Extract the (x, y) coordinate from the center of the cell holding the provided text.  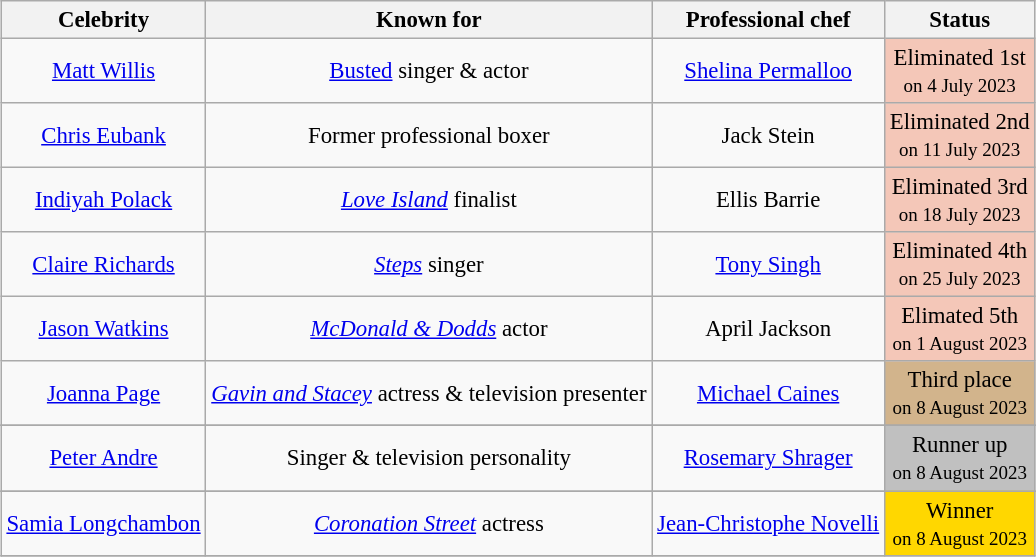
Runner up on 8 August 2023 (959, 458)
Celebrity (104, 20)
Elimated 5th on 1 August 2023 (959, 330)
Jason Watkins (104, 330)
Chris Eubank (104, 136)
Third placeon 8 August 2023 (959, 394)
Love Island finalist (429, 200)
Eliminated 3rdon 18 July 2023 (959, 200)
Winner on 8 August 2023 (959, 522)
Busted singer & actor (429, 70)
Samia Longchambon (104, 522)
Jean-Christophe Novelli (768, 522)
Indiyah Polack (104, 200)
Peter Andre (104, 458)
Ellis Barrie (768, 200)
Tony Singh (768, 264)
Former professional boxer (429, 136)
Steps singer (429, 264)
Eliminated 4th on 25 July 2023 (959, 264)
April Jackson (768, 330)
Michael Caines (768, 394)
Coronation Street actress (429, 522)
McDonald & Dodds actor (429, 330)
Jack Stein (768, 136)
Claire Richards (104, 264)
Professional chef (768, 20)
Gavin and Stacey actress & television presenter (429, 394)
Matt Willis (104, 70)
Rosemary Shrager (768, 458)
Known for (429, 20)
Singer & television personality (429, 458)
Eliminated 2ndon 11 July 2023 (959, 136)
Eliminated 1ston 4 July 2023 (959, 70)
Shelina Permalloo (768, 70)
Joanna Page (104, 394)
Status (959, 20)
